Capture the cell that displays the provided text and extract its [X, Y] central coordinate. 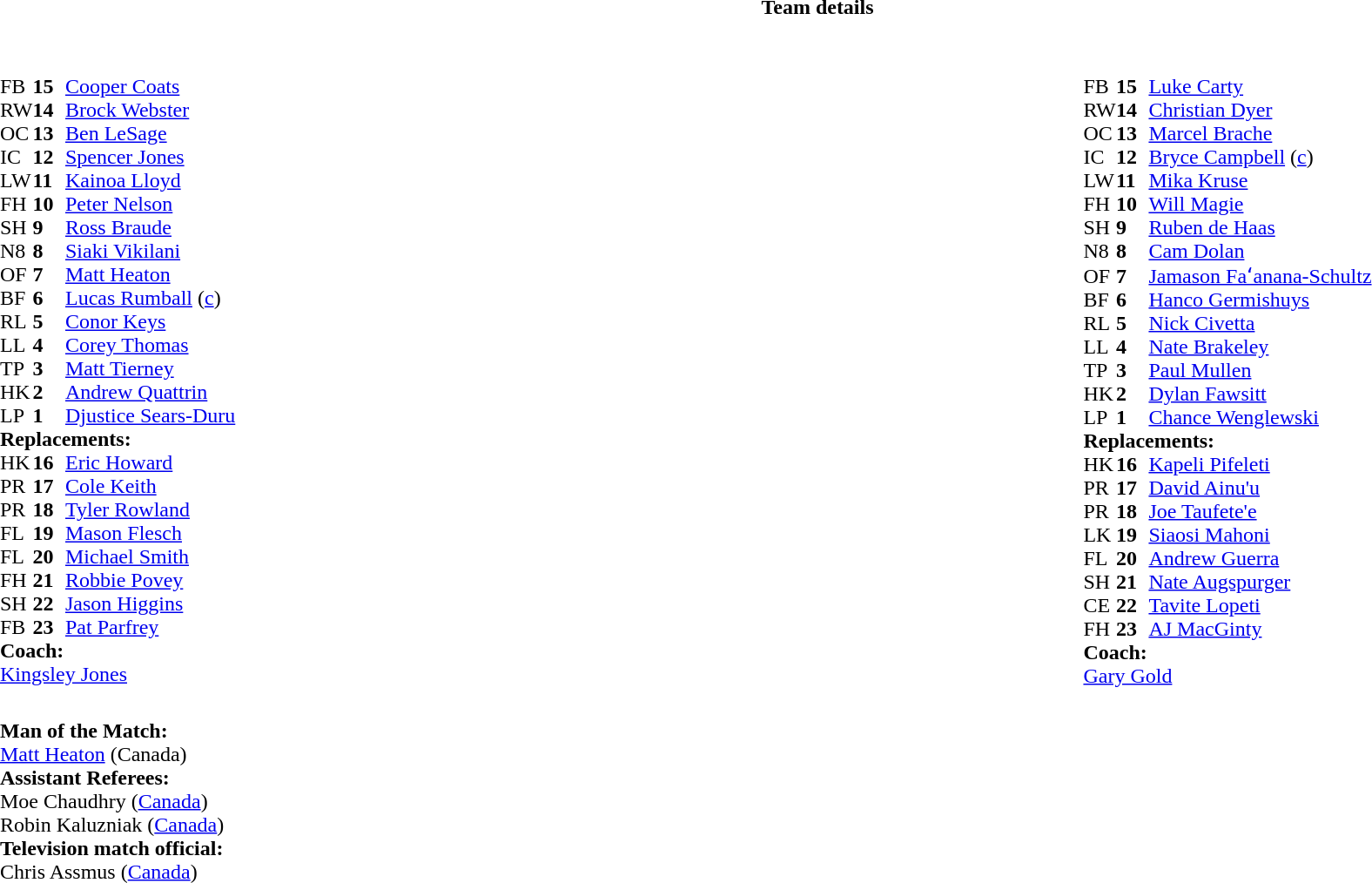
Spencer Jones [150, 157]
Michael Smith [150, 557]
Corey Thomas [150, 345]
Nick Civetta [1260, 324]
Andrew Guerra [1260, 559]
Kainoa Lloyd [150, 181]
Paul Mullen [1260, 371]
Matt Heaton [150, 275]
Siaosi Mahoni [1260, 535]
Tavite Lopeti [1260, 606]
Cam Dolan [1260, 251]
Tyler Rowland [150, 510]
Kingsley Jones [118, 674]
Gary Gold [1227, 676]
Jason Higgins [150, 604]
Conor Keys [150, 322]
Joe Taufete'e [1260, 512]
LK [1100, 535]
Peter Nelson [150, 204]
CE [1100, 606]
Lucas Rumball (c) [150, 298]
David Ainu'u [1260, 488]
Ruben de Haas [1260, 228]
Ben LeSage [150, 134]
Ross Braude [150, 228]
Will Magie [1260, 204]
Chance Wenglewski [1260, 418]
Matt Tierney [150, 369]
Bryce Campbell (c) [1260, 157]
Nate Brakeley [1260, 347]
Brock Webster [150, 110]
Kapeli Pifeleti [1260, 465]
AJ MacGinty [1260, 629]
Cole Keith [150, 486]
Hanco Germishuys [1260, 300]
Pat Parfrey [150, 627]
Nate Augspurger [1260, 582]
Cooper Coats [150, 87]
Andrew Quattrin [150, 392]
Christian Dyer [1260, 110]
Robbie Povey [150, 580]
Dylan Fawsitt [1260, 394]
Djustice Sears-Duru [150, 416]
Luke Carty [1260, 87]
Jamason Faʻanana-Schultz [1260, 275]
Siaki Vikilani [150, 251]
Mika Kruse [1260, 181]
Mason Flesch [150, 533]
Marcel Brache [1260, 134]
Eric Howard [150, 463]
